For the text-containing cell, return its midpoint in (X, Y) coordinate format. 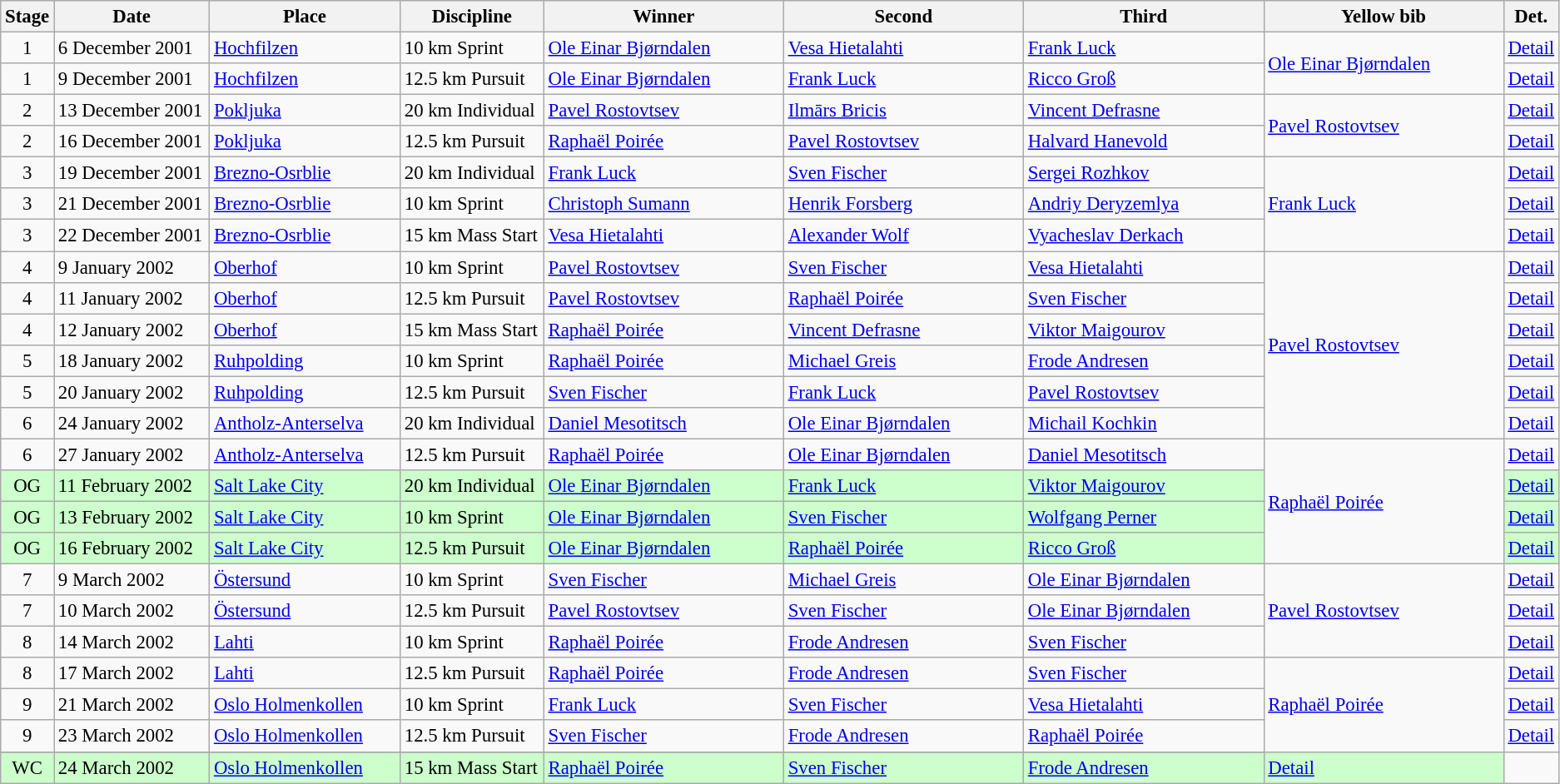
Alexander Wolf (903, 236)
24 March 2002 (132, 767)
Discipline (471, 17)
Wolfgang Perner (1144, 517)
11 February 2002 (132, 486)
12 January 2002 (132, 330)
Stage (27, 17)
10 March 2002 (132, 611)
16 December 2001 (132, 141)
9 December 2001 (132, 79)
18 January 2002 (132, 360)
9 January 2002 (132, 267)
21 December 2001 (132, 204)
17 March 2002 (132, 673)
19 December 2001 (132, 173)
Place (305, 17)
Henrik Forsberg (903, 204)
Michail Kochkin (1144, 424)
14 March 2002 (132, 643)
Det. (1531, 17)
22 December 2001 (132, 236)
21 March 2002 (132, 705)
Second (903, 17)
Ilmārs Bricis (903, 111)
Date (132, 17)
Winner (663, 17)
13 December 2001 (132, 111)
Third (1144, 17)
Sergei Rozhkov (1144, 173)
24 January 2002 (132, 424)
WC (27, 767)
Christoph Sumann (663, 204)
Andriy Deryzemlya (1144, 204)
9 March 2002 (132, 580)
Vyacheslav Derkach (1144, 236)
Yellow bib (1384, 17)
6 December 2001 (132, 48)
20 January 2002 (132, 392)
Halvard Hanevold (1144, 141)
23 March 2002 (132, 737)
27 January 2002 (132, 454)
13 February 2002 (132, 517)
16 February 2002 (132, 548)
11 January 2002 (132, 298)
